Return the (X, Y) coordinate for the center point of the cell that contains the specified text.  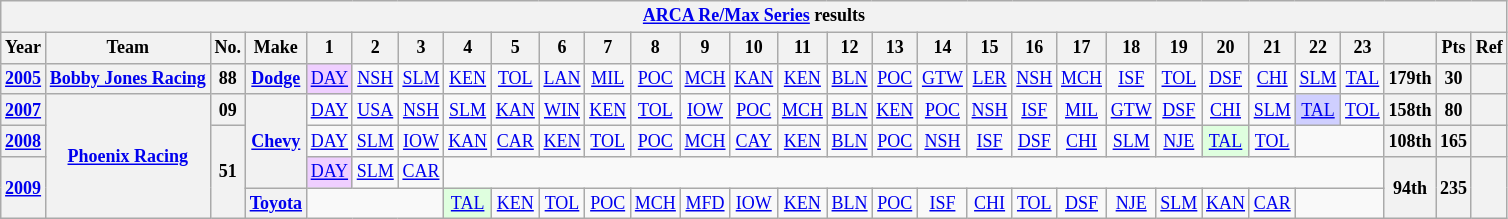
2005 (24, 78)
MFD (705, 204)
8 (655, 48)
9 (705, 48)
20 (1226, 48)
2008 (24, 140)
17 (1082, 48)
21 (1272, 48)
6 (562, 48)
Pts (1454, 48)
Ref (1489, 48)
16 (1034, 48)
1 (329, 48)
Year (24, 48)
3 (421, 48)
2 (375, 48)
4 (468, 48)
Chevy (276, 141)
80 (1454, 110)
235 (1454, 188)
7 (608, 48)
2009 (24, 188)
Toyota (276, 204)
13 (895, 48)
165 (1454, 140)
22 (1318, 48)
15 (990, 48)
10 (754, 48)
Phoenix Racing (128, 156)
14 (943, 48)
88 (228, 78)
Dodge (276, 78)
108th (1410, 140)
LER (990, 78)
LAN (562, 78)
ARCA Re/Max Series results (754, 16)
Make (276, 48)
USA (375, 110)
No. (228, 48)
12 (850, 48)
09 (228, 110)
94th (1410, 188)
5 (515, 48)
51 (228, 172)
Team (128, 48)
23 (1362, 48)
19 (1179, 48)
11 (803, 48)
Bobby Jones Racing (128, 78)
179th (1410, 78)
CAY (754, 140)
WIN (562, 110)
30 (1454, 78)
158th (1410, 110)
18 (1131, 48)
2007 (24, 110)
